Locate the cell with the specified text and output its [X, Y] center coordinate. 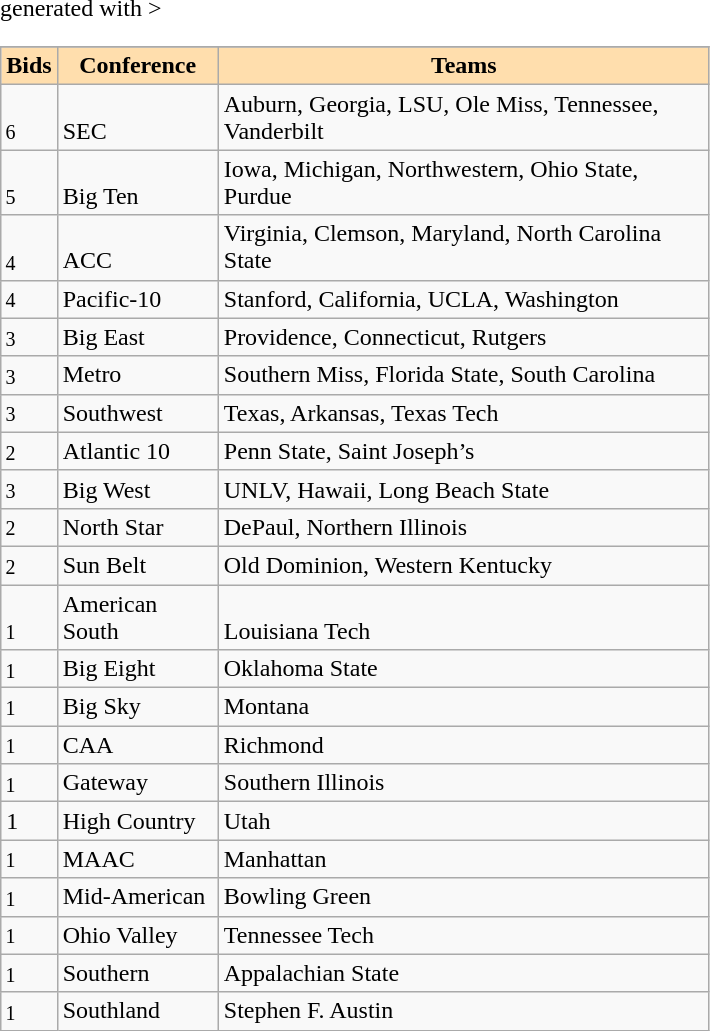
Texas, Arkansas, Texas Tech [464, 413]
Penn State, Saint Joseph’s [464, 451]
Montana [464, 707]
Southern [138, 973]
Providence, Connecticut, Rutgers [464, 337]
Utah [464, 821]
Virginia, Clemson, Maryland, North Carolina State [464, 248]
Gateway [138, 783]
Southland [138, 1011]
Ohio Valley [138, 935]
ACC [138, 248]
Southern Miss, Florida State, South Carolina [464, 375]
Big Sky [138, 707]
DePaul, Northern Illinois [464, 527]
Oklahoma State [464, 669]
Sun Belt [138, 565]
Southern Illinois [464, 783]
Auburn, Georgia, LSU, Ole Miss, Tennessee, Vanderbilt [464, 118]
American South [138, 616]
Big Ten [138, 182]
High Country [138, 821]
Manhattan [464, 859]
6 [29, 118]
North Star [138, 527]
Old Dominion, Western Kentucky [464, 565]
Appalachian State [464, 973]
MAAC [138, 859]
CAA [138, 745]
5 [29, 182]
Stanford, California, UCLA, Washington [464, 299]
Pacific-10 [138, 299]
Southwest [138, 413]
Atlantic 10 [138, 451]
Mid-American [138, 897]
Iowa, Michigan, Northwestern, Ohio State, Purdue [464, 182]
Big Eight [138, 669]
Tennessee Tech [464, 935]
Richmond [464, 745]
Bowling Green [464, 897]
SEC [138, 118]
Conference [138, 66]
Metro [138, 375]
Teams [464, 66]
Stephen F. Austin [464, 1011]
Louisiana Tech [464, 616]
Big East [138, 337]
Big West [138, 489]
UNLV, Hawaii, Long Beach State [464, 489]
Bids [29, 66]
